Return the [X, Y] coordinate for the center point of the cell that contains the specified text.  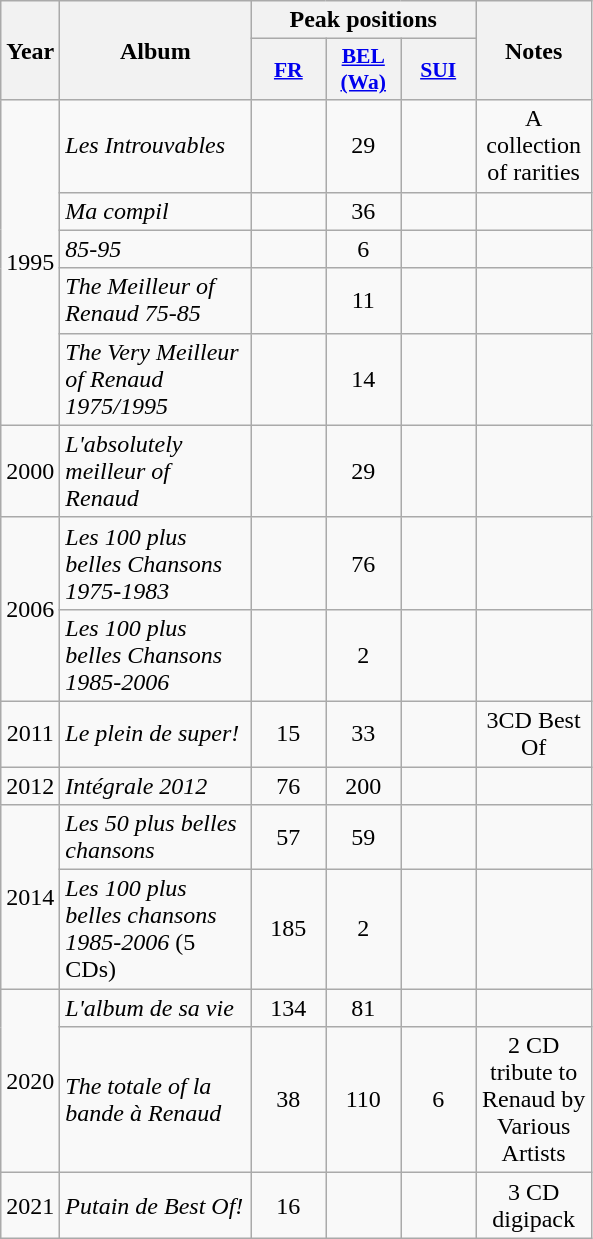
59 [364, 838]
33 [364, 734]
FR [288, 70]
L'absolutely meilleur of Renaud [156, 471]
Intégrale 2012 [156, 785]
Notes [534, 50]
2006 [30, 609]
Putain de Best Of! [156, 1206]
2000 [30, 471]
38 [288, 1100]
Le plein de super! [156, 734]
2020 [30, 1081]
57 [288, 838]
2012 [30, 785]
A collection of rarities [534, 146]
2014 [30, 897]
The Meilleur of Renaud 75-85 [156, 300]
Les Introuvables [156, 146]
Les 50 plus belles chansons [156, 838]
85-95 [156, 249]
200 [364, 785]
Album [156, 50]
Les 100 plus belles Chansons 1985-2006 [156, 655]
Les 100 plus belles Chansons 1975-1983 [156, 563]
Year [30, 50]
2021 [30, 1206]
15 [288, 734]
16 [288, 1206]
L'album de sa vie [156, 1008]
BEL (Wa) [364, 70]
The totale of la bande à Renaud [156, 1100]
110 [364, 1100]
185 [288, 930]
36 [364, 211]
3CD Best Of [534, 734]
Peak positions [364, 20]
14 [364, 379]
3 CD digipack [534, 1206]
SUI [438, 70]
The Very Meilleur of Renaud 1975/1995 [156, 379]
134 [288, 1008]
11 [364, 300]
2011 [30, 734]
2 CD tribute to Renaud by Various Artists [534, 1100]
Les 100 plus belles chansons 1985-2006 (5 CDs) [156, 930]
Ma compil [156, 211]
1995 [30, 262]
81 [364, 1008]
